Detect which cell encompasses the target text, then output its (X, Y) center coordinate. 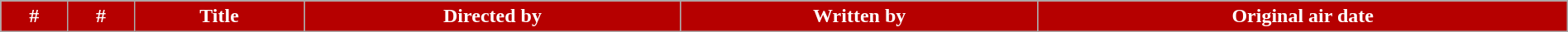
Title (218, 16)
Original air date (1303, 16)
Written by (859, 16)
Directed by (493, 16)
